Provide the [x, y] coordinate of the cell's center where the given text is located.  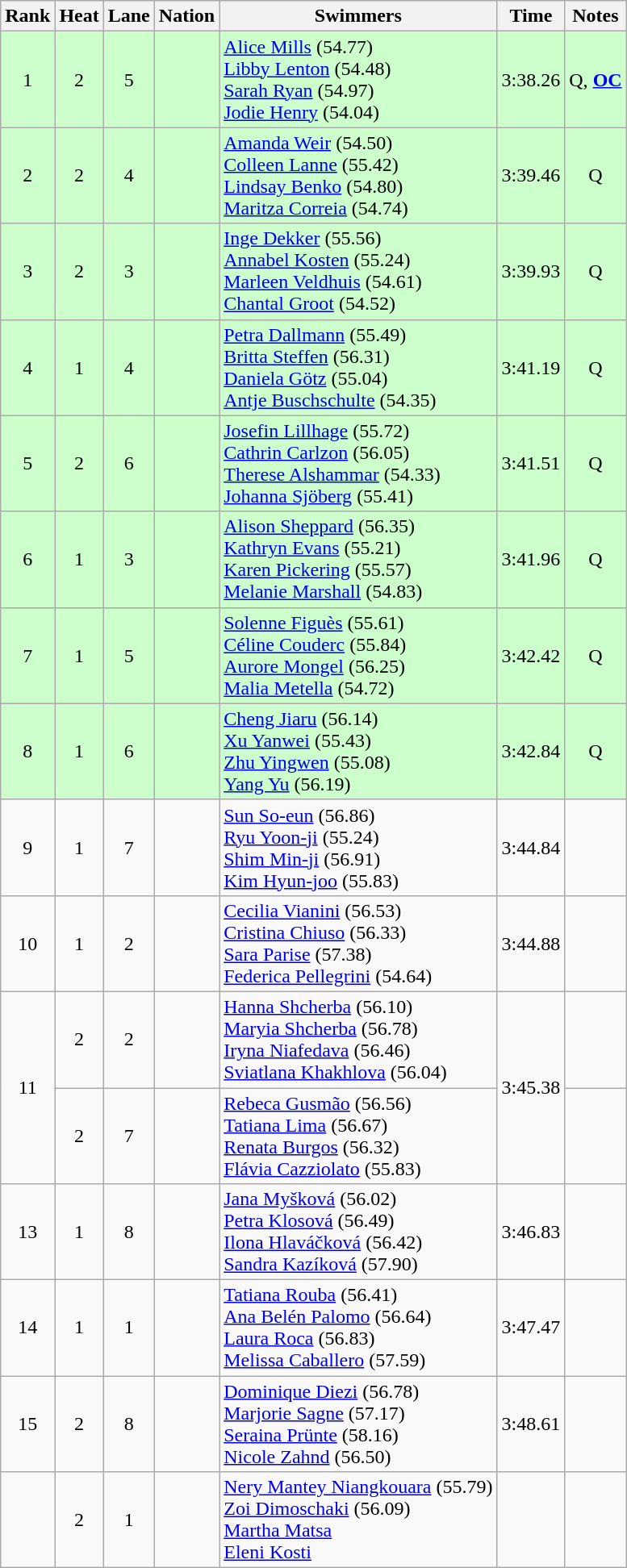
3:46.83 [531, 1232]
Rank [27, 16]
3:42.42 [531, 655]
3:39.46 [531, 176]
Alison Sheppard (56.35)Kathryn Evans (55.21)Karen Pickering (55.57)Melanie Marshall (54.83) [358, 560]
3:44.88 [531, 944]
11 [27, 1087]
Nation [186, 16]
3:38.26 [531, 79]
9 [27, 847]
3:41.19 [531, 368]
Swimmers [358, 16]
3:41.51 [531, 463]
3:41.96 [531, 560]
Jana Myšková (56.02)Petra Klosová (56.49)Ilona Hlaváčková (56.42)Sandra Kazíková (57.90) [358, 1232]
3:42.84 [531, 752]
Petra Dallmann (55.49)Britta Steffen (56.31)Daniela Götz (55.04)Antje Buschschulte (54.35) [358, 368]
3:44.84 [531, 847]
3:48.61 [531, 1424]
10 [27, 944]
Notes [596, 16]
Solenne Figuès (55.61)Céline Couderc (55.84)Aurore Mongel (56.25)Malia Metella (54.72) [358, 655]
Sun So-eun (56.86)Ryu Yoon-ji (55.24)Shim Min-ji (56.91)Kim Hyun-joo (55.83) [358, 847]
Josefin Lillhage (55.72)Cathrin Carlzon (56.05)Therese Alshammar (54.33)Johanna Sjöberg (55.41) [358, 463]
Nery Mantey Niangkouara (55.79)Zoi Dimoschaki (56.09)Martha MatsaEleni Kosti [358, 1520]
Heat [79, 16]
Lane [129, 16]
Hanna Shcherba (56.10)Maryia Shcherba (56.78)Iryna Niafedava (56.46)Sviatlana Khakhlova (56.04) [358, 1039]
14 [27, 1328]
Inge Dekker (55.56)Annabel Kosten (55.24)Marleen Veldhuis (54.61)Chantal Groot (54.52) [358, 271]
3:47.47 [531, 1328]
Q, OC [596, 79]
Cheng Jiaru (56.14)Xu Yanwei (55.43)Zhu Yingwen (55.08)Yang Yu (56.19) [358, 752]
Alice Mills (54.77)Libby Lenton (54.48)Sarah Ryan (54.97)Jodie Henry (54.04) [358, 79]
3:45.38 [531, 1087]
Cecilia Vianini (56.53)Cristina Chiuso (56.33)Sara Parise (57.38)Federica Pellegrini (54.64) [358, 944]
Amanda Weir (54.50)Colleen Lanne (55.42)Lindsay Benko (54.80)Maritza Correia (54.74) [358, 176]
Time [531, 16]
15 [27, 1424]
Tatiana Rouba (56.41)Ana Belén Palomo (56.64)Laura Roca (56.83)Melissa Caballero (57.59) [358, 1328]
3:39.93 [531, 271]
Dominique Diezi (56.78)Marjorie Sagne (57.17)Seraina Prünte (58.16)Nicole Zahnd (56.50) [358, 1424]
Rebeca Gusmão (56.56)Tatiana Lima (56.67)Renata Burgos (56.32)Flávia Cazziolato (55.83) [358, 1136]
13 [27, 1232]
